Find where the given text appears and provide that cell's center as [x, y] coordinate. 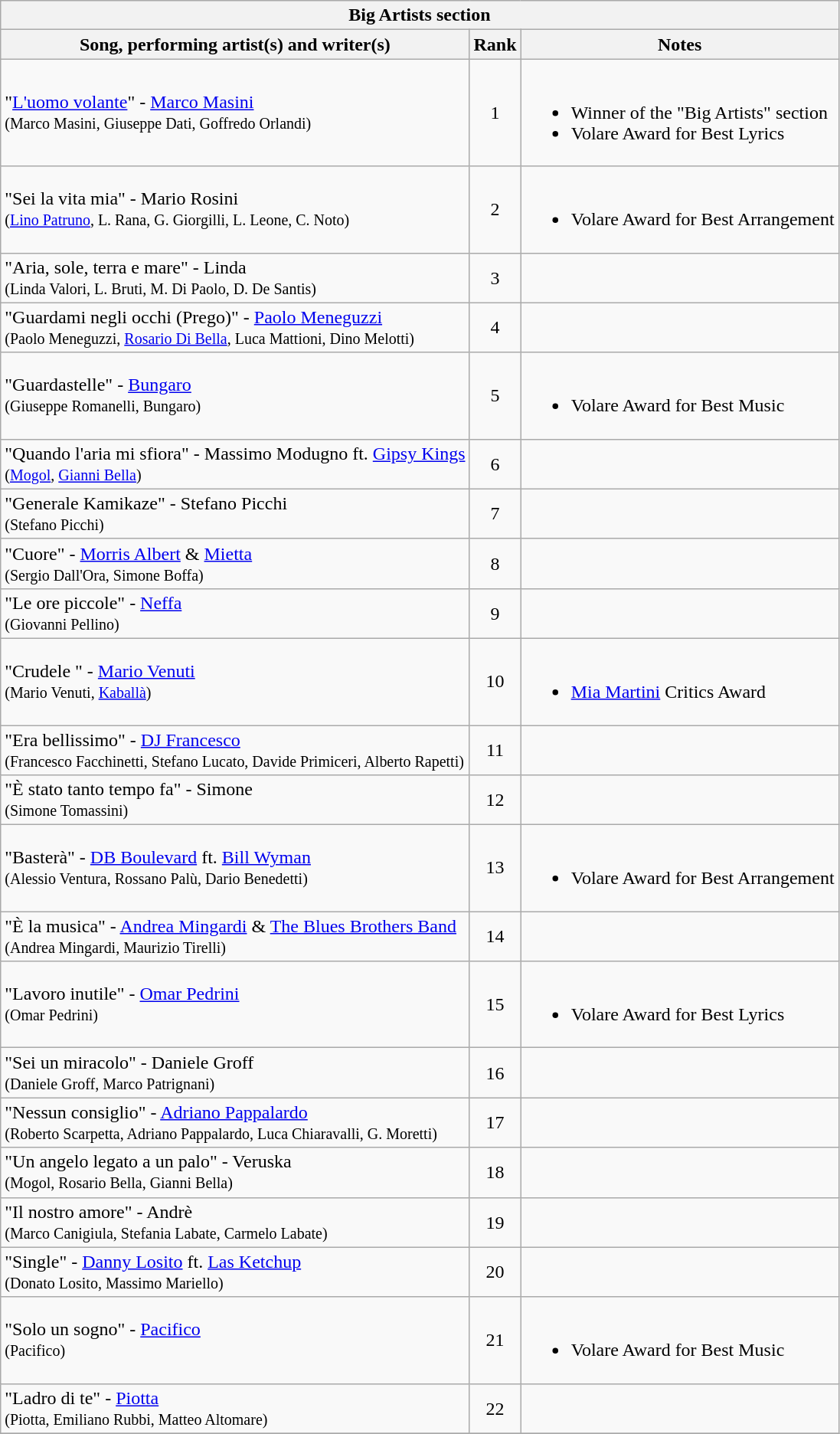
14 [495, 936]
2 [495, 210]
21 [495, 1341]
Winner of the "Big Artists" sectionVolare Award for Best Lyrics [680, 113]
"È la musica" - Andrea Mingardi & The Blues Brothers Band (Andrea Mingardi, Maurizio Tirelli) [235, 936]
Rank [495, 44]
"Le ore piccole" - Neffa (Giovanni Pellino) [235, 613]
Mia Martini Critics Award [680, 682]
Volare Award for Best Lyrics [680, 1005]
"Crudele " - Mario Venuti (Mario Venuti, Kaballà) [235, 682]
"Solo un sogno" - Pacifico (Pacifico) [235, 1341]
10 [495, 682]
"Single" - Danny Losito ft. Las Ketchup (Donato Losito, Massimo Mariello) [235, 1272]
8 [495, 564]
6 [495, 464]
11 [495, 749]
"È stato tanto tempo fa" - Simone (Simone Tomassini) [235, 800]
17 [495, 1123]
"Era bellissimo" - DJ Francesco (Francesco Facchinetti, Stefano Lucato, Davide Primiceri, Alberto Rapetti) [235, 749]
"Generale Kamikaze" - Stefano Picchi (Stefano Picchi) [235, 513]
9 [495, 613]
7 [495, 513]
"Un angelo legato a un palo" - Veruska (Mogol, Rosario Bella, Gianni Bella) [235, 1172]
Song, performing artist(s) and writer(s) [235, 44]
18 [495, 1172]
"Cuore" - Morris Albert & Mietta (Sergio Dall'Ora, Simone Boffa) [235, 564]
"L'uomo volante" - Marco Masini (Marco Masini, Giuseppe Dati, Goffredo Orlandi) [235, 113]
"Ladro di te" - Piotta (Piotta, Emiliano Rubbi, Matteo Altomare) [235, 1408]
20 [495, 1272]
"Aria, sole, terra e mare" - Linda (Linda Valori, L. Bruti, M. Di Paolo, D. De Santis) [235, 277]
"Guardastelle" - Bungaro (Giuseppe Romanelli, Bungaro) [235, 395]
12 [495, 800]
16 [495, 1072]
4 [495, 328]
"Sei la vita mia" - Mario Rosini (Lino Patruno, L. Rana, G. Giorgilli, L. Leone, C. Noto) [235, 210]
"Il nostro amore" - Andrè (Marco Canigiula, Stefania Labate, Carmelo Labate) [235, 1223]
22 [495, 1408]
"Quando l'aria mi sfiora" - Massimo Modugno ft. Gipsy Kings (Mogol, Gianni Bella) [235, 464]
"Nessun consiglio" - Adriano Pappalardo (Roberto Scarpetta, Adriano Pappalardo, Luca Chiaravalli, G. Moretti) [235, 1123]
19 [495, 1223]
"Sei un miracolo" - Daniele Groff (Daniele Groff, Marco Patrignani) [235, 1072]
15 [495, 1005]
3 [495, 277]
"Lavoro inutile" - Omar Pedrini (Omar Pedrini) [235, 1005]
5 [495, 395]
"Guardami negli occhi (Prego)" - Paolo Meneguzzi (Paolo Meneguzzi, Rosario Di Bella, Luca Mattioni, Dino Melotti) [235, 328]
13 [495, 869]
Big Artists section [420, 15]
"Basterà" - DB Boulevard ft. Bill Wyman (Alessio Ventura, Rossano Palù, Dario Benedetti) [235, 869]
Notes [680, 44]
1 [495, 113]
